Provide the [x, y] coordinate of the cell's center where the given text is located.  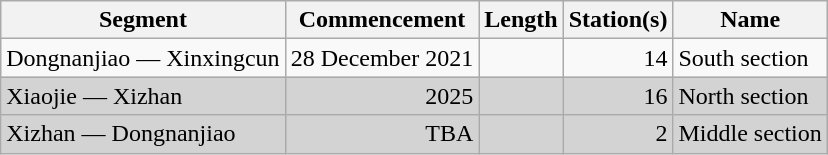
TBA [382, 134]
South section [750, 58]
16 [618, 96]
Xiaojie — Xizhan [143, 96]
Dongnanjiao — Xinxingcun [143, 58]
Segment [143, 20]
Station(s) [618, 20]
Commencement [382, 20]
North section [750, 96]
2 [618, 134]
2025 [382, 96]
Middle section [750, 134]
Name [750, 20]
Length [521, 20]
14 [618, 58]
28 December 2021 [382, 58]
Xizhan — Dongnanjiao [143, 134]
